Return (X, Y) of the center of cell containing provided text 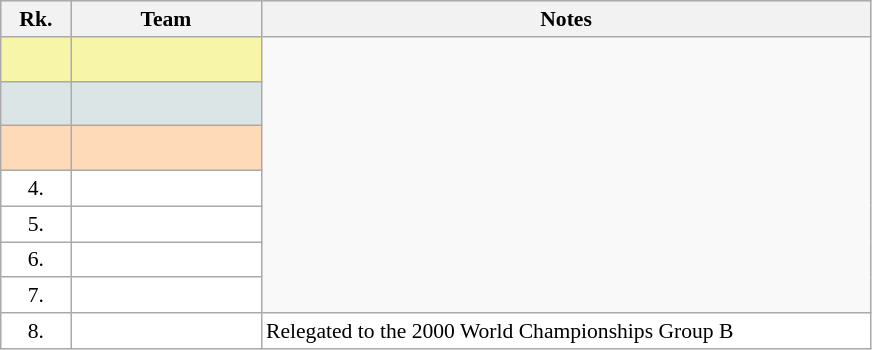
Rk. (36, 19)
5. (36, 224)
Notes (566, 19)
7. (36, 296)
8. (36, 331)
Relegated to the 2000 World Championships Group B (566, 331)
6. (36, 260)
Team (166, 19)
4. (36, 189)
